Determine the [x, y] coordinate at the center of the cell enclosing the given text.  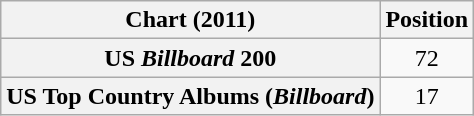
Position [427, 20]
Chart (2011) [190, 20]
17 [427, 96]
US Top Country Albums (Billboard) [190, 96]
US Billboard 200 [190, 58]
72 [427, 58]
